Pinpoint the cell where the given text exists, returning its [x, y] midpoint coordinate. 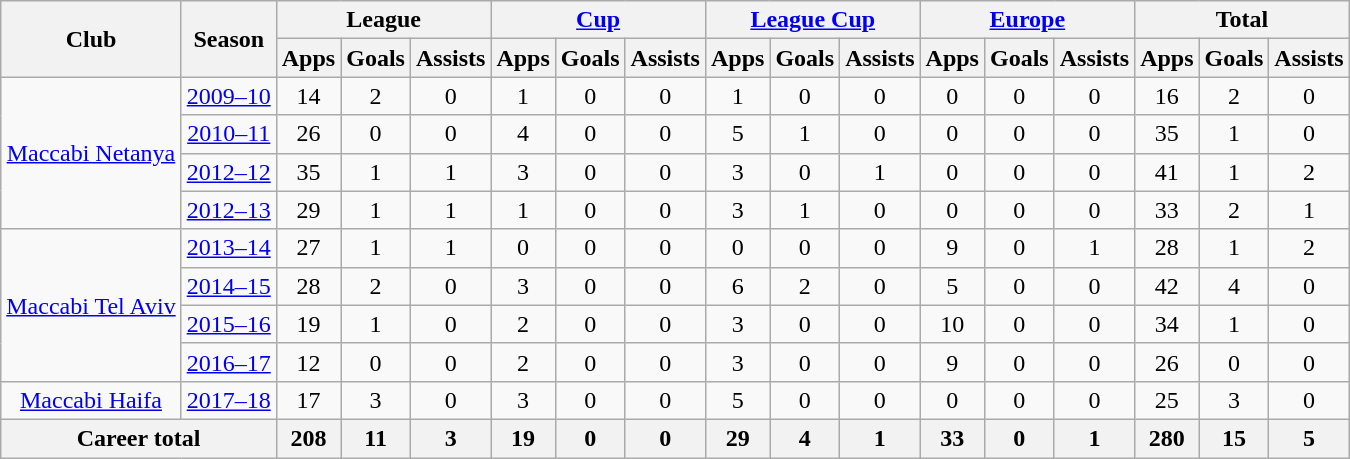
Cup [598, 20]
27 [308, 248]
11 [376, 438]
Total [1242, 20]
34 [1167, 324]
2009–10 [228, 96]
17 [308, 400]
41 [1167, 172]
280 [1167, 438]
Maccabi Tel Aviv [91, 305]
16 [1167, 96]
League Cup [812, 20]
10 [952, 324]
2016–17 [228, 362]
2012–13 [228, 210]
14 [308, 96]
Career total [139, 438]
42 [1167, 286]
6 [737, 286]
Europe [1028, 20]
Maccabi Haifa [91, 400]
League [384, 20]
15 [1234, 438]
2017–18 [228, 400]
25 [1167, 400]
208 [308, 438]
2015–16 [228, 324]
2014–15 [228, 286]
2010–11 [228, 134]
2013–14 [228, 248]
Season [228, 39]
Maccabi Netanya [91, 153]
12 [308, 362]
Club [91, 39]
2012–12 [228, 172]
